Detect which cell encompasses the target text, then output its (X, Y) center coordinate. 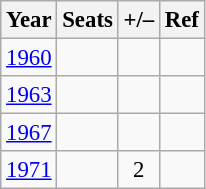
Ref (182, 20)
1963 (29, 95)
1971 (29, 170)
2 (138, 170)
+/– (138, 20)
1960 (29, 58)
Seats (88, 20)
Year (29, 20)
1967 (29, 133)
